Extract the (x, y) coordinate from the center of the cell holding the provided text.  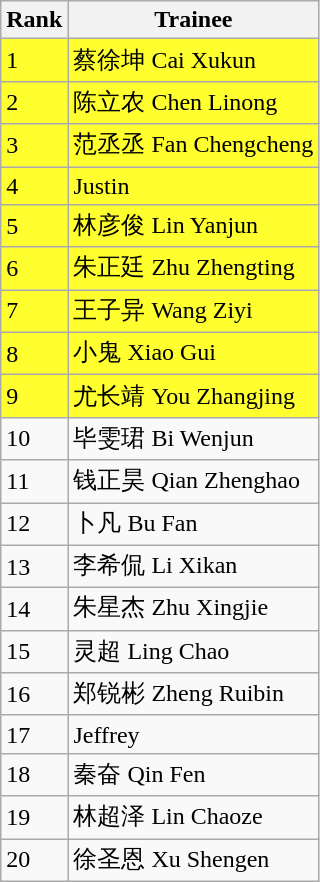
Justin (194, 185)
范丞丞 Fan Chengcheng (194, 146)
11 (34, 482)
Rank (34, 20)
陈立农 Chen Linong (194, 102)
14 (34, 610)
蔡徐坤 Cai Xukun (194, 60)
7 (34, 312)
朱星杰 Zhu Xingjie (194, 610)
1 (34, 60)
林彦俊 Lin Yanjun (194, 226)
郑锐彬 Zheng Ruibin (194, 694)
6 (34, 268)
3 (34, 146)
18 (34, 774)
8 (34, 354)
李希侃 Li Xikan (194, 566)
王子异 Wang Ziyi (194, 312)
5 (34, 226)
19 (34, 818)
朱正廷 Zhu Zhengting (194, 268)
12 (34, 524)
Jeffrey (194, 734)
13 (34, 566)
小鬼 Xiao Gui (194, 354)
16 (34, 694)
秦奋 Qin Fen (194, 774)
林超泽 Lin Chaoze (194, 818)
钱正昊 Qian Zhenghao (194, 482)
9 (34, 396)
4 (34, 185)
Trainee (194, 20)
毕雯珺 Bi Wenjun (194, 438)
徐圣恩 Xu Shengen (194, 860)
卜凡 Bu Fan (194, 524)
2 (34, 102)
15 (34, 652)
10 (34, 438)
灵超 Ling Chao (194, 652)
20 (34, 860)
尤长靖 You Zhangjing (194, 396)
17 (34, 734)
